Determine the [x, y] coordinate at the center of the cell enclosing the given text.  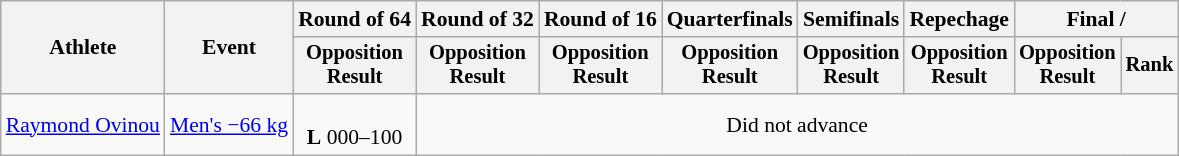
Quarterfinals [730, 19]
L 000–100 [354, 124]
Did not advance [797, 124]
Round of 32 [478, 19]
Athlete [83, 48]
Round of 16 [600, 19]
Repechage [959, 19]
Event [229, 48]
Men's −66 kg [229, 124]
Semifinals [852, 19]
Raymond Ovinou [83, 124]
Round of 64 [354, 19]
Final / [1096, 19]
Rank [1150, 66]
